Provide the [X, Y] coordinate of the cell's center where the given text is located.  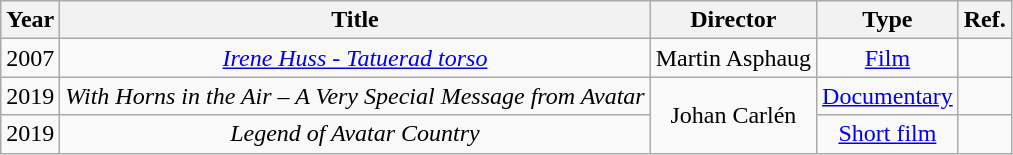
Year [30, 20]
Director [733, 20]
Type [888, 20]
Irene Huss - Tatuerad torso [355, 58]
Film [888, 58]
Legend of Avatar Country [355, 134]
2007 [30, 58]
Johan Carlén [733, 115]
Title [355, 20]
With Horns in the Air – A Very Special Message from Avatar [355, 96]
Short film [888, 134]
Documentary [888, 96]
Ref. [984, 20]
Martin Asphaug [733, 58]
